Locate the cell with the specified text and output its [X, Y] center coordinate. 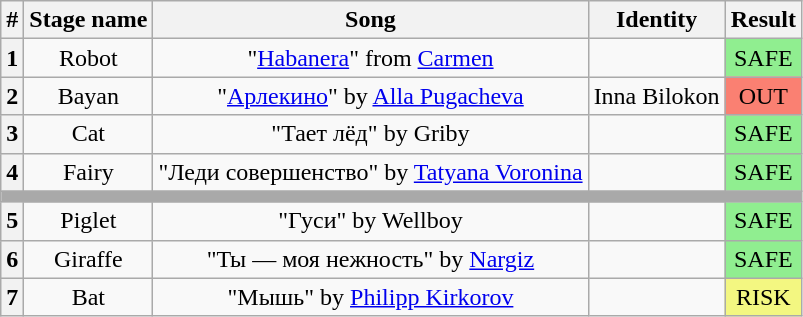
"Мышь" by Philipp Kirkorov [370, 297]
Robot [88, 58]
7 [12, 297]
Cat [88, 134]
Song [370, 20]
Piglet [88, 221]
Bayan [88, 96]
1 [12, 58]
"Арлекино" by Alla Pugacheva [370, 96]
5 [12, 221]
Inna Bilokon [656, 96]
"Леди совершенство" by Tatyana Voronina [370, 172]
2 [12, 96]
"Гуси" by Wellboy [370, 221]
4 [12, 172]
Bat [88, 297]
"Habanera" from Carmen [370, 58]
"Ты ― моя нежность" by Nargiz [370, 259]
"Тает лёд" by Griby [370, 134]
Giraffe [88, 259]
OUT [763, 96]
Fairy [88, 172]
Stage name [88, 20]
6 [12, 259]
# [12, 20]
Identity [656, 20]
Result [763, 20]
RISK [763, 297]
3 [12, 134]
